For the text-containing cell, return its midpoint in (x, y) coordinate format. 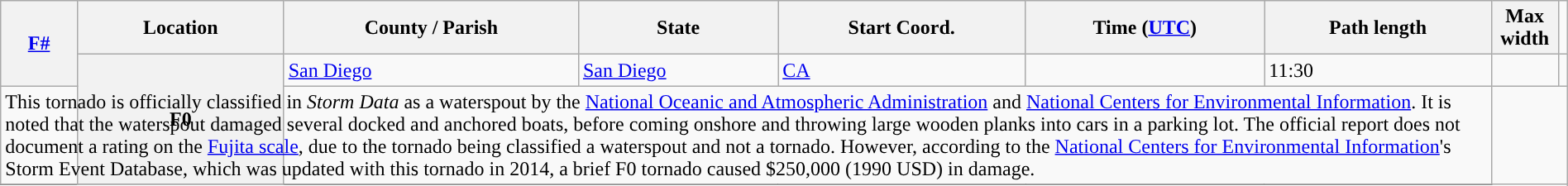
Start Coord. (901, 28)
Time (UTC) (1145, 28)
Max width (1525, 28)
Location (180, 28)
F0 (180, 119)
Path length (1378, 28)
CA (901, 70)
State (678, 28)
11:30 (1378, 70)
F# (40, 43)
County / Parish (431, 28)
